Determine the [x, y] coordinate at the center of the cell enclosing the given text.  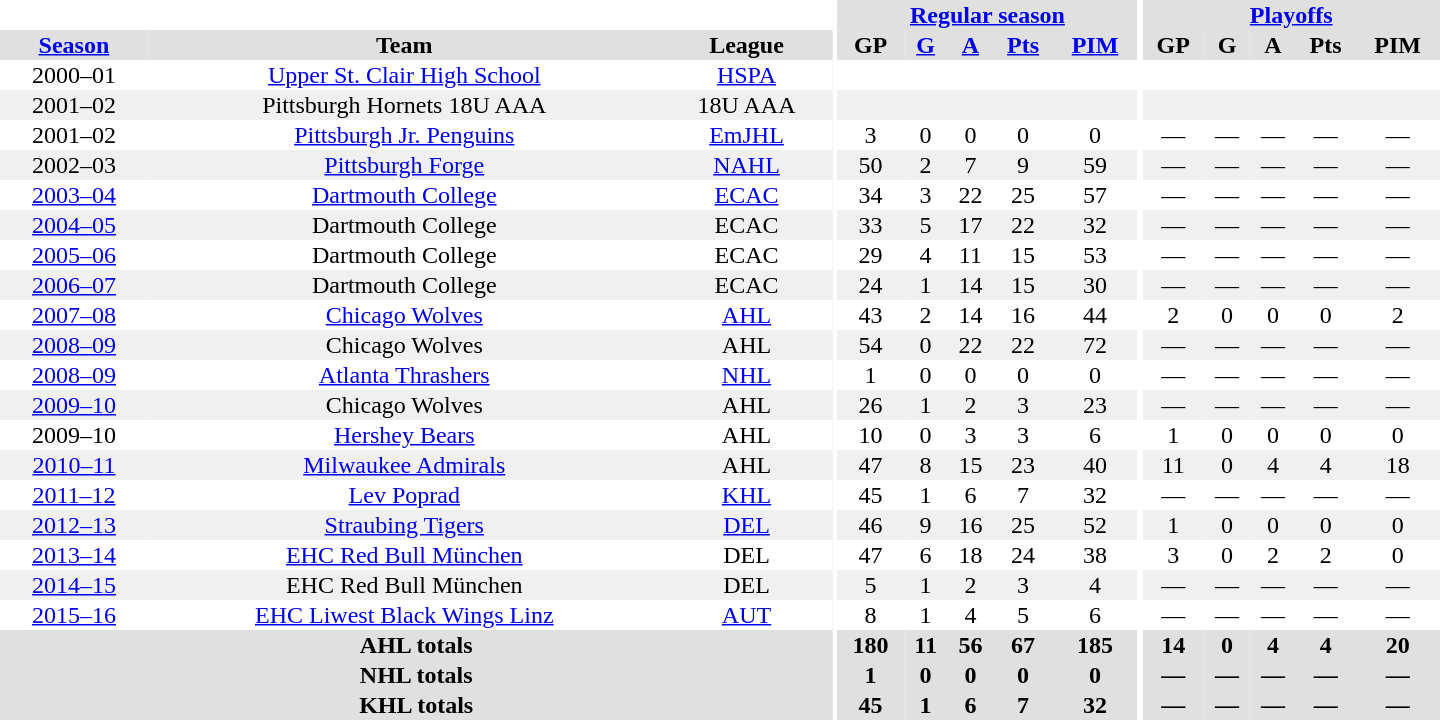
2013–14 [74, 555]
2005–06 [74, 255]
KHL totals [416, 705]
53 [1095, 255]
Atlanta Thrashers [404, 375]
NHL [747, 375]
44 [1095, 315]
Upper St. Clair High School [404, 75]
Regular season [987, 15]
EHC Liwest Black Wings Linz [404, 615]
AHL totals [416, 645]
Hershey Bears [404, 435]
40 [1095, 465]
17 [970, 225]
HSPA [747, 75]
Pittsburgh Hornets 18U AAA [404, 105]
2010–11 [74, 465]
2000–01 [74, 75]
43 [870, 315]
2006–07 [74, 285]
Straubing Tigers [404, 525]
Team [404, 45]
NHL totals [416, 675]
2002–03 [74, 165]
2003–04 [74, 195]
2012–13 [74, 525]
2007–08 [74, 315]
34 [870, 195]
50 [870, 165]
38 [1095, 555]
18U AAA [747, 105]
46 [870, 525]
30 [1095, 285]
AUT [747, 615]
180 [870, 645]
Season [74, 45]
2004–05 [74, 225]
52 [1095, 525]
33 [870, 225]
20 [1398, 645]
Milwaukee Admirals [404, 465]
2014–15 [74, 585]
54 [870, 345]
59 [1095, 165]
67 [1022, 645]
EmJHL [747, 135]
185 [1095, 645]
72 [1095, 345]
29 [870, 255]
Pittsburgh Forge [404, 165]
KHL [747, 495]
10 [870, 435]
57 [1095, 195]
2015–16 [74, 615]
Playoffs [1291, 15]
Lev Poprad [404, 495]
2011–12 [74, 495]
Pittsburgh Jr. Penguins [404, 135]
League [747, 45]
56 [970, 645]
26 [870, 405]
NAHL [747, 165]
